Determine the (X, Y) coordinate at the center of the cell enclosing the given text.  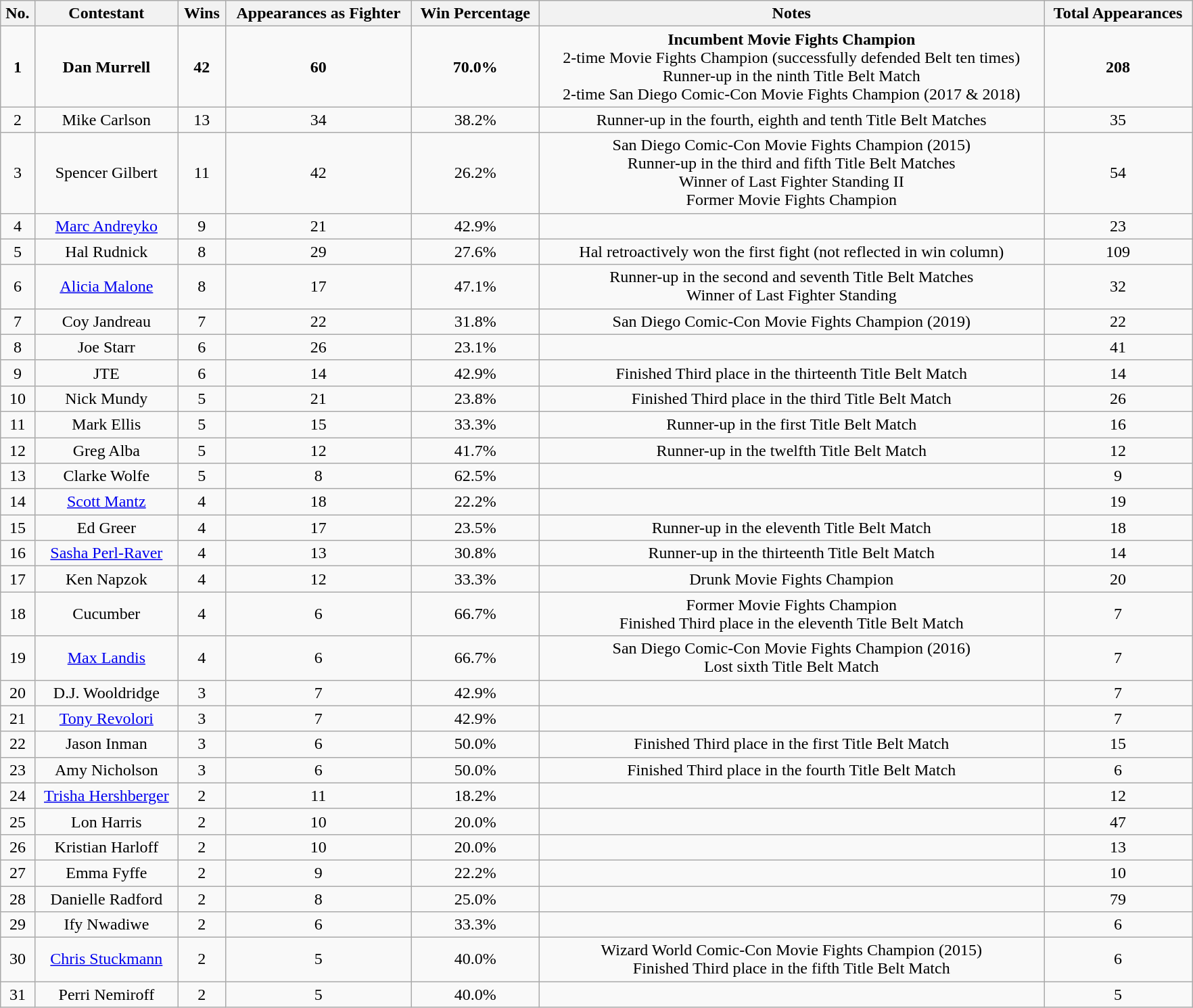
Emma Fyffe (106, 873)
208 (1119, 66)
28 (18, 899)
31 (18, 994)
Joe Starr (106, 347)
Nick Mundy (106, 398)
Mike Carlson (106, 120)
38.2% (475, 120)
Runner-up in the second and seventh Title Belt Matches Winner of Last Fighter Standing (791, 287)
Lon Harris (106, 821)
23.1% (475, 347)
Ify Nwadiwe (106, 925)
Coy Jandreau (106, 321)
Sasha Perl-Raver (106, 553)
Alicia Malone (106, 287)
D.J. Wooldridge (106, 693)
Max Landis (106, 658)
Ken Napzok (106, 579)
Trisha Hershberger (106, 796)
Cucumber (106, 614)
23.8% (475, 398)
32 (1119, 287)
30.8% (475, 553)
Appearances as Fighter (318, 14)
27 (18, 873)
24 (18, 796)
Finished Third place in the third Title Belt Match (791, 398)
Perri Nemiroff (106, 994)
35 (1119, 120)
60 (318, 66)
Mark Ellis (106, 424)
47.1% (475, 287)
Runner-up in the eleventh Title Belt Match (791, 528)
Hal retroactively won the first fight (not reflected in win column) (791, 252)
Greg Alba (106, 450)
25.0% (475, 899)
Runner-up in the fourth, eighth and tenth Title Belt Matches (791, 120)
Marc Andreyko (106, 226)
Ed Greer (106, 528)
San Diego Comic-Con Movie Fights Champion (2016) Lost sixth Title Belt Match (791, 658)
26.2% (475, 173)
47 (1119, 821)
23.5% (475, 528)
34 (318, 120)
41 (1119, 347)
18.2% (475, 796)
30 (18, 959)
Kristian Harloff (106, 847)
Chris Stuckmann (106, 959)
Finished Third place in the thirteenth Title Belt Match (791, 373)
Drunk Movie Fights Champion (791, 579)
Win Percentage (475, 14)
Scott Mantz (106, 502)
Wins (202, 14)
Hal Rudnick (106, 252)
No. (18, 14)
79 (1119, 899)
Finished Third place in the fourth Title Belt Match (791, 770)
Runner-up in the first Title Belt Match (791, 424)
25 (18, 821)
Spencer Gilbert (106, 173)
Former Movie Fights Champion Finished Third place in the eleventh Title Belt Match (791, 614)
Runner-up in the twelfth Title Belt Match (791, 450)
31.8% (475, 321)
Runner-up in the thirteenth Title Belt Match (791, 553)
Dan Murrell (106, 66)
JTE (106, 373)
27.6% (475, 252)
70.0% (475, 66)
Contestant (106, 14)
San Diego Comic-Con Movie Fights Champion (2019) (791, 321)
109 (1119, 252)
Finished Third place in the first Title Belt Match (791, 744)
Danielle Radford (106, 899)
Clarke Wolfe (106, 476)
Total Appearances (1119, 14)
41.7% (475, 450)
Jason Inman (106, 744)
Notes (791, 14)
Wizard World Comic-Con Movie Fights Champion (2015) Finished Third place in the fifth Title Belt Match (791, 959)
Tony Revolori (106, 718)
Amy Nicholson (106, 770)
54 (1119, 173)
62.5% (475, 476)
1 (18, 66)
